Detect which cell encompasses the target text, then output its [x, y] center coordinate. 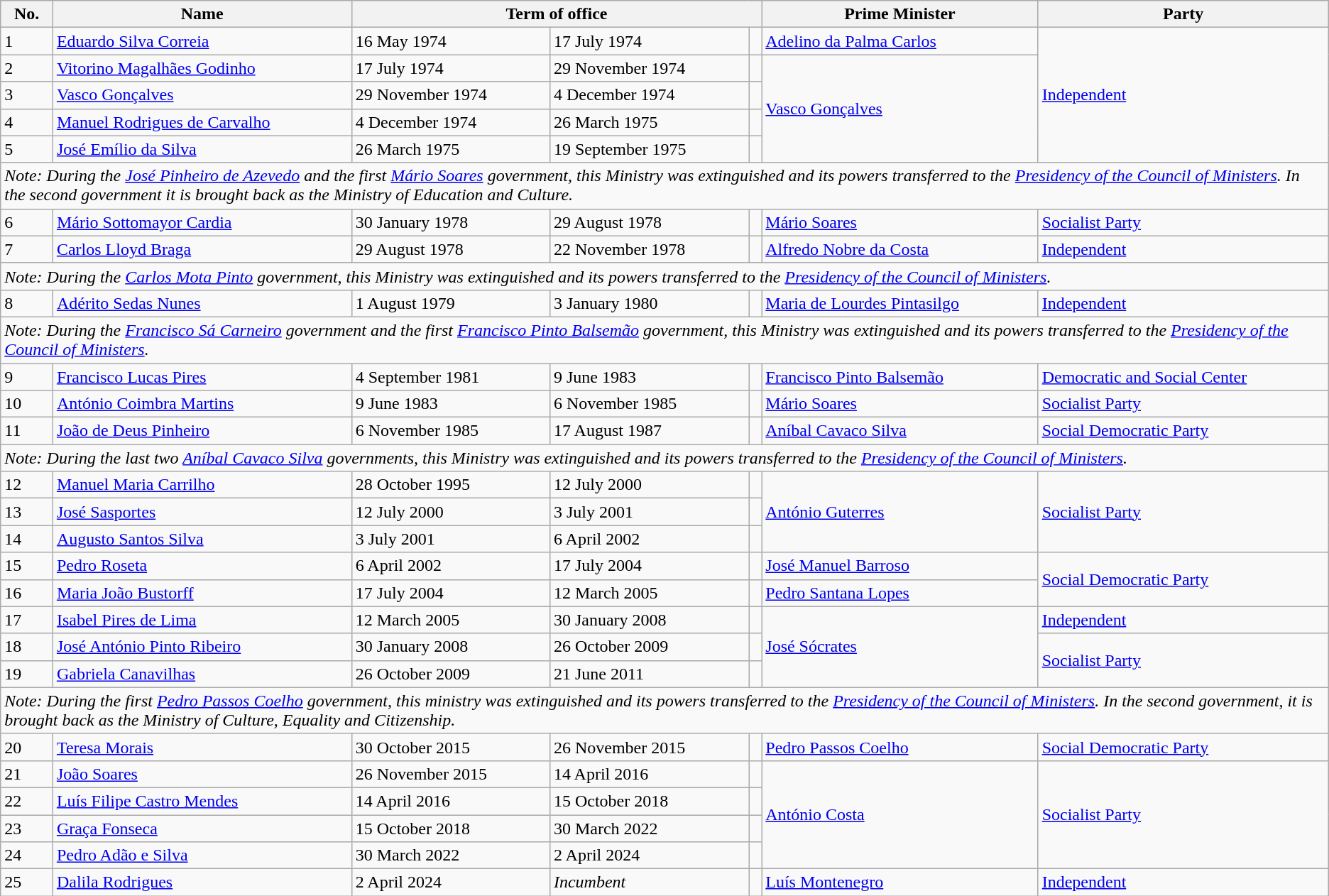
30 October 2015 [450, 747]
António Guterres [900, 512]
19 September 1975 [649, 149]
José Emílio da Silva [202, 149]
Francisco Lucas Pires [202, 377]
Adelino da Palma Carlos [900, 41]
16 May 1974 [450, 41]
Dalila Rodrigues [202, 883]
16 [27, 593]
Pedro Roseta [202, 566]
José Sasportes [202, 512]
Augusto Santos Silva [202, 539]
Eduardo Silva Correia [202, 41]
José António Pinto Ribeiro [202, 647]
Maria João Bustorff [202, 593]
No. [27, 14]
Incumbent [649, 883]
Pedro Santana Lopes [900, 593]
João Soares [202, 774]
João de Deus Pinheiro [202, 431]
8 [27, 303]
6 [27, 222]
20 [27, 747]
Luís Filipe Castro Mendes [202, 801]
Graça Fonseca [202, 829]
12 [27, 485]
António Coimbra Martins [202, 404]
1 [27, 41]
9 [27, 377]
11 [27, 431]
Gabriela Canavilhas [202, 674]
19 [27, 674]
28 October 1995 [450, 485]
13 [27, 512]
14 [27, 539]
Prime Minister [900, 14]
Alfredo Nobre da Costa [900, 249]
21 June 2011 [649, 674]
21 [27, 774]
Luís Montenegro [900, 883]
Manuel Maria Carrilho [202, 485]
4 [27, 122]
Isabel Pires de Lima [202, 620]
23 [27, 829]
30 January 1978 [450, 222]
Mário Sottomayor Cardia [202, 222]
Francisco Pinto Balsemão [900, 377]
17 August 1987 [649, 431]
Pedro Passos Coelho [900, 747]
Carlos Lloyd Braga [202, 249]
Term of office [557, 14]
Manuel Rodrigues de Carvalho [202, 122]
17 [27, 620]
25 [27, 883]
Vitorino Magalhães Godinho [202, 68]
Aníbal Cavaco Silva [900, 431]
José Manuel Barroso [900, 566]
António Costa [900, 814]
3 [27, 95]
Maria de Lourdes Pintasilgo [900, 303]
24 [27, 856]
Party [1183, 14]
15 [27, 566]
José Sócrates [900, 647]
4 September 1981 [450, 377]
5 [27, 149]
Teresa Morais [202, 747]
Pedro Adão e Silva [202, 856]
Name [202, 14]
1 August 1979 [450, 303]
7 [27, 249]
18 [27, 647]
10 [27, 404]
22 [27, 801]
Adérito Sedas Nunes [202, 303]
Democratic and Social Center [1183, 377]
3 January 1980 [649, 303]
22 November 1978 [649, 249]
2 [27, 68]
